Find where the given text appears and provide that cell's center as [x, y] coordinate. 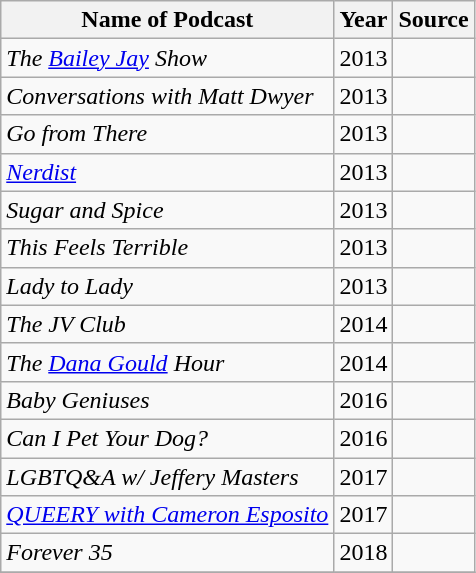
This Feels Terrible [168, 248]
2018 [364, 553]
The JV Club [168, 324]
QUEERY with Cameron Esposito [168, 515]
Sugar and Spice [168, 210]
Lady to Lady [168, 286]
Can I Pet Your Dog? [168, 438]
Conversations with Matt Dwyer [168, 96]
Go from There [168, 134]
Name of Podcast [168, 20]
The Bailey Jay Show [168, 58]
Nerdist [168, 172]
Baby Geniuses [168, 400]
Source [434, 20]
Year [364, 20]
Forever 35 [168, 553]
LGBTQ&A w/ Jeffery Masters [168, 477]
The Dana Gould Hour [168, 362]
